Identify which cell holds the provided text, then report its [x, y] central coordinate. 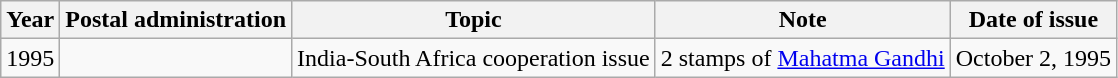
Note [802, 20]
Date of issue [1033, 20]
Postal administration [176, 20]
Year [30, 20]
2 stamps of Mahatma Gandhi [802, 58]
India-South Africa cooperation issue [474, 58]
October 2, 1995 [1033, 58]
1995 [30, 58]
Topic [474, 20]
